Find where the given text appears and provide that cell's center as [X, Y] coordinate. 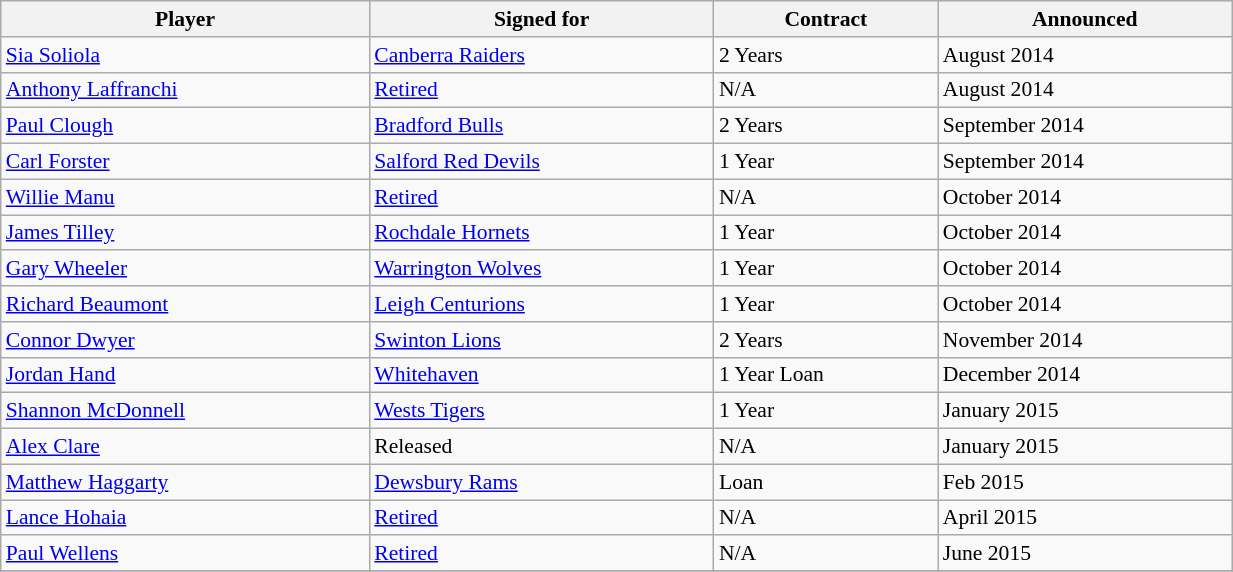
James Tilley [186, 233]
Alex Clare [186, 447]
June 2015 [1085, 554]
Willie Manu [186, 197]
Released [542, 447]
Connor Dwyer [186, 340]
Bradford Bulls [542, 126]
Swinton Lions [542, 340]
Loan [826, 482]
December 2014 [1085, 375]
Paul Wellens [186, 554]
Jordan Hand [186, 375]
Signed for [542, 19]
Anthony Laffranchi [186, 90]
Contract [826, 19]
Feb 2015 [1085, 482]
1 Year Loan [826, 375]
Leigh Centurions [542, 304]
Warrington Wolves [542, 269]
Sia Soliola [186, 55]
Whitehaven [542, 375]
Announced [1085, 19]
Salford Red Devils [542, 162]
Dewsbury Rams [542, 482]
November 2014 [1085, 340]
Rochdale Hornets [542, 233]
April 2015 [1085, 518]
Richard Beaumont [186, 304]
Lance Hohaia [186, 518]
Player [186, 19]
Wests Tigers [542, 411]
Gary Wheeler [186, 269]
Shannon McDonnell [186, 411]
Matthew Haggarty [186, 482]
Paul Clough [186, 126]
Canberra Raiders [542, 55]
Carl Forster [186, 162]
